For the text-containing cell, return its midpoint in (x, y) coordinate format. 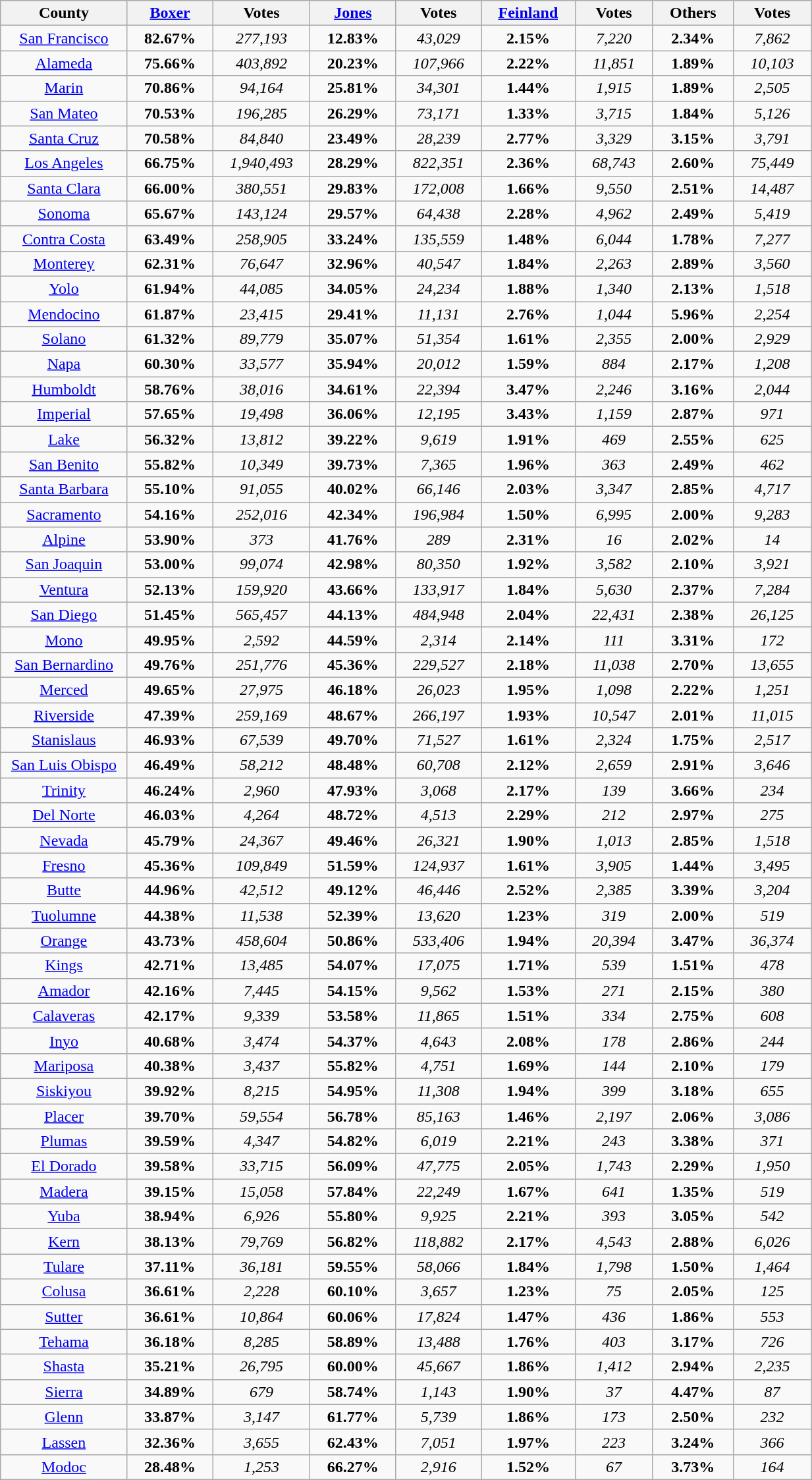
Inyo (64, 1041)
49.12% (353, 891)
3,791 (772, 138)
75 (614, 1292)
13,485 (261, 966)
1,412 (614, 1367)
Del Norte (64, 815)
Butte (64, 891)
2,324 (614, 740)
58,212 (261, 765)
2.14% (528, 640)
Others (693, 13)
58.74% (353, 1392)
40,547 (439, 263)
26,795 (261, 1367)
2,659 (614, 765)
2.36% (528, 163)
884 (614, 364)
Stanislaus (64, 740)
46.93% (170, 740)
5,739 (439, 1417)
56.82% (353, 1242)
244 (772, 1041)
51.59% (353, 865)
17,075 (439, 966)
2.94% (693, 1367)
366 (772, 1442)
1,915 (614, 88)
23.49% (353, 138)
26,125 (772, 615)
53.90% (170, 539)
40.02% (353, 489)
99,074 (261, 564)
212 (614, 815)
County (64, 13)
San Diego (64, 615)
61.32% (170, 339)
36.06% (353, 414)
1,098 (614, 690)
Mariposa (64, 1066)
Napa (64, 364)
11,538 (261, 916)
39.22% (353, 439)
37.11% (170, 1267)
42.17% (170, 1016)
1,143 (439, 1392)
655 (772, 1091)
2.31% (528, 539)
58.76% (170, 389)
1,013 (614, 840)
3,495 (772, 865)
1.67% (528, 1192)
2,916 (439, 1467)
80,350 (439, 564)
Sierra (64, 1392)
3.15% (693, 138)
462 (772, 464)
47.93% (353, 790)
28,239 (439, 138)
1.75% (693, 740)
34.05% (353, 288)
46.18% (353, 690)
11,308 (439, 1091)
91,055 (261, 489)
2.03% (528, 489)
Sonoma (64, 213)
7,220 (614, 38)
6,019 (439, 1141)
Alpine (64, 539)
8,215 (261, 1091)
2.77% (528, 138)
2.02% (693, 539)
258,905 (261, 238)
62.43% (353, 1442)
51,354 (439, 339)
24,367 (261, 840)
12.83% (353, 38)
65.67% (170, 213)
679 (261, 1392)
2,517 (772, 740)
7,365 (439, 464)
70.53% (170, 113)
34,301 (439, 88)
26.29% (353, 113)
1.78% (693, 238)
2.13% (693, 288)
54.82% (353, 1141)
7,277 (772, 238)
17,824 (439, 1317)
6,926 (261, 1217)
3,582 (614, 564)
9,925 (439, 1217)
Shasta (64, 1367)
2.04% (528, 615)
11,131 (439, 314)
Santa Clara (64, 188)
9,562 (439, 991)
371 (772, 1141)
14 (772, 539)
94,164 (261, 88)
436 (614, 1317)
2.75% (693, 1016)
79,769 (261, 1242)
3.39% (693, 891)
232 (772, 1417)
4,513 (439, 815)
16 (614, 539)
3.05% (693, 1217)
1,798 (614, 1267)
Siskiyou (64, 1091)
196,984 (439, 514)
56.09% (353, 1166)
4.47% (693, 1392)
20,394 (614, 941)
59.55% (353, 1267)
10,103 (772, 63)
1.52% (528, 1467)
48.67% (353, 715)
75,449 (772, 163)
2.52% (528, 891)
3,086 (772, 1116)
3,437 (261, 1066)
2.18% (528, 665)
33.87% (170, 1417)
13,812 (261, 439)
26,321 (439, 840)
7,051 (439, 1442)
178 (614, 1041)
32.96% (353, 263)
Riverside (64, 715)
Modoc (64, 1467)
2,254 (772, 314)
51.45% (170, 615)
399 (614, 1091)
50.86% (353, 941)
2.55% (693, 439)
11,038 (614, 665)
2.06% (693, 1116)
2.87% (693, 414)
3,560 (772, 263)
36,374 (772, 941)
59,554 (261, 1116)
3.17% (693, 1342)
75.66% (170, 63)
1,208 (772, 364)
1.66% (528, 188)
57.65% (170, 414)
3,068 (439, 790)
3.43% (528, 414)
Humboldt (64, 389)
1.93% (528, 715)
565,457 (261, 615)
4,543 (614, 1242)
118,882 (439, 1242)
46,446 (439, 891)
625 (772, 439)
82.67% (170, 38)
822,351 (439, 163)
2.50% (693, 1417)
58.89% (353, 1342)
44.38% (170, 916)
3.24% (693, 1442)
252,016 (261, 514)
Kings (64, 966)
Monterey (64, 263)
2.76% (528, 314)
Tuolumne (64, 916)
23,415 (261, 314)
143,124 (261, 213)
12,195 (439, 414)
2,505 (772, 88)
37 (614, 1392)
32.36% (170, 1442)
61.87% (170, 314)
Yuba (64, 1217)
20,012 (439, 364)
53.58% (353, 1016)
Jones (353, 13)
43,029 (439, 38)
8,285 (261, 1342)
San Mateo (64, 113)
40.68% (170, 1041)
Tulare (64, 1267)
70.58% (170, 138)
363 (614, 464)
66.27% (353, 1467)
44.13% (353, 615)
2.70% (693, 665)
7,284 (772, 589)
3,147 (261, 1417)
139 (614, 790)
2.51% (693, 188)
4,962 (614, 213)
1,044 (614, 314)
43.73% (170, 941)
54.15% (353, 991)
542 (772, 1217)
3.66% (693, 790)
2.60% (693, 163)
Amador (64, 991)
70.86% (170, 88)
19,498 (261, 414)
66.75% (170, 163)
2,929 (772, 339)
Feinland (528, 13)
Kern (64, 1242)
4,347 (261, 1141)
42.98% (353, 564)
9,550 (614, 188)
49.76% (170, 665)
469 (614, 439)
6,026 (772, 1242)
33,577 (261, 364)
144 (614, 1066)
41.76% (353, 539)
46.03% (170, 815)
52.13% (170, 589)
1.47% (528, 1317)
3.73% (693, 1467)
49.70% (353, 740)
1.53% (528, 991)
478 (772, 966)
84,840 (261, 138)
39.59% (170, 1141)
11,851 (614, 63)
1.96% (528, 464)
45,667 (439, 1367)
3,329 (614, 138)
60.00% (353, 1367)
1.33% (528, 113)
35.21% (170, 1367)
223 (614, 1442)
3,646 (772, 765)
Sacramento (64, 514)
68,743 (614, 163)
393 (614, 1217)
54.37% (353, 1041)
Colusa (64, 1292)
2.34% (693, 38)
28.48% (170, 1467)
2,228 (261, 1292)
251,776 (261, 665)
1.46% (528, 1116)
35.07% (353, 339)
1,464 (772, 1267)
36.18% (170, 1342)
641 (614, 1192)
33.24% (353, 238)
45.79% (170, 840)
60.06% (353, 1317)
33,715 (261, 1166)
22,431 (614, 615)
1.91% (528, 439)
Merced (64, 690)
5,419 (772, 213)
49.65% (170, 690)
133,917 (439, 589)
4,264 (261, 815)
48.72% (353, 815)
61.94% (170, 288)
1,159 (614, 414)
2.38% (693, 615)
60,708 (439, 765)
Alameda (64, 63)
28.29% (353, 163)
20.23% (353, 63)
1,251 (772, 690)
Ventura (64, 589)
164 (772, 1467)
2,960 (261, 790)
85,163 (439, 1116)
Nevada (64, 840)
4,751 (439, 1066)
39.15% (170, 1192)
259,169 (261, 715)
10,547 (614, 715)
3.31% (693, 640)
39.92% (170, 1091)
Contra Costa (64, 238)
1,743 (614, 1166)
1.88% (528, 288)
San Joaquin (64, 564)
6,995 (614, 514)
56.78% (353, 1116)
63.49% (170, 238)
2.28% (528, 213)
40.38% (170, 1066)
2.08% (528, 1041)
2,314 (439, 640)
1.35% (693, 1192)
13,620 (439, 916)
234 (772, 790)
62.31% (170, 263)
15,058 (261, 1192)
1.48% (528, 238)
4,717 (772, 489)
38.13% (170, 1242)
608 (772, 1016)
159,920 (261, 589)
2,246 (614, 389)
1.76% (528, 1342)
380 (772, 991)
34.61% (353, 389)
172,008 (439, 188)
Madera (64, 1192)
San Bernardino (64, 665)
29.41% (353, 314)
2.88% (693, 1242)
Trinity (64, 790)
56.32% (170, 439)
67 (614, 1467)
3,905 (614, 865)
1.59% (528, 364)
Tehama (64, 1342)
Mendocino (64, 314)
47,775 (439, 1166)
11,865 (439, 1016)
553 (772, 1317)
1,253 (261, 1467)
2,235 (772, 1367)
2.12% (528, 765)
3,657 (439, 1292)
1.92% (528, 564)
13,655 (772, 665)
44.96% (170, 891)
125 (772, 1292)
275 (772, 815)
2,197 (614, 1116)
196,285 (261, 113)
403,892 (261, 63)
39.73% (353, 464)
Mono (64, 640)
3,474 (261, 1041)
San Benito (64, 464)
Plumas (64, 1141)
61.77% (353, 1417)
El Dorado (64, 1166)
229,527 (439, 665)
San Luis Obispo (64, 765)
3.18% (693, 1091)
172 (772, 640)
42,512 (261, 891)
3,655 (261, 1442)
66,146 (439, 489)
Los Angeles (64, 163)
1,950 (772, 1166)
Imperial (64, 414)
52.39% (353, 916)
135,559 (439, 238)
3,347 (614, 489)
380,551 (261, 188)
24,234 (439, 288)
53.00% (170, 564)
49.46% (353, 840)
71,527 (439, 740)
Sutter (64, 1317)
3,204 (772, 891)
1.71% (528, 966)
39.70% (170, 1116)
1,940,493 (261, 163)
484,948 (439, 615)
38.94% (170, 1217)
22,394 (439, 389)
Solano (64, 339)
11,015 (772, 715)
46.24% (170, 790)
55.80% (353, 1217)
60.10% (353, 1292)
Orange (64, 941)
6,044 (614, 238)
76,647 (261, 263)
2,355 (614, 339)
44,085 (261, 288)
Lassen (64, 1442)
1.95% (528, 690)
Santa Barbara (64, 489)
48.48% (353, 765)
9,619 (439, 439)
5,126 (772, 113)
1.97% (528, 1442)
5.96% (693, 314)
271 (614, 991)
10,349 (261, 464)
58,066 (439, 1267)
2.89% (693, 263)
319 (614, 916)
64,438 (439, 213)
47.39% (170, 715)
36,181 (261, 1267)
373 (261, 539)
2,263 (614, 263)
Santa Cruz (64, 138)
173 (614, 1417)
San Francisco (64, 38)
Placer (64, 1116)
2.97% (693, 815)
124,937 (439, 865)
Lake (64, 439)
87 (772, 1392)
54.07% (353, 966)
3.38% (693, 1141)
46.49% (170, 765)
3.16% (693, 389)
42.71% (170, 966)
2,044 (772, 389)
34.89% (170, 1392)
35.94% (353, 364)
42.34% (353, 514)
25.81% (353, 88)
Glenn (64, 1417)
Fresno (64, 865)
539 (614, 966)
9,283 (772, 514)
2,592 (261, 640)
Calaveras (64, 1016)
Boxer (170, 13)
277,193 (261, 38)
111 (614, 640)
1.69% (528, 1066)
3,715 (614, 113)
179 (772, 1066)
38,016 (261, 389)
27,975 (261, 690)
44.59% (353, 640)
29.83% (353, 188)
67,539 (261, 740)
22,249 (439, 1192)
55.10% (170, 489)
54.95% (353, 1091)
43.66% (353, 589)
458,604 (261, 941)
971 (772, 414)
5,630 (614, 589)
1,340 (614, 288)
73,171 (439, 113)
109,849 (261, 865)
4,643 (439, 1041)
Yolo (64, 288)
107,966 (439, 63)
26,023 (439, 690)
13,488 (439, 1342)
403 (614, 1342)
49.95% (170, 640)
7,445 (261, 991)
266,197 (439, 715)
243 (614, 1141)
Marin (64, 88)
726 (772, 1342)
54.16% (170, 514)
14,487 (772, 188)
9,339 (261, 1016)
39.58% (170, 1166)
533,406 (439, 941)
3,921 (772, 564)
29.57% (353, 213)
42.16% (170, 991)
334 (614, 1016)
7,862 (772, 38)
2.86% (693, 1041)
66.00% (170, 188)
57.84% (353, 1192)
89,779 (261, 339)
2.01% (693, 715)
2,385 (614, 891)
2.37% (693, 589)
60.30% (170, 364)
289 (439, 539)
2.91% (693, 765)
10,864 (261, 1317)
